Search for the cell housing the specified text and yield its [X, Y] center coordinate. 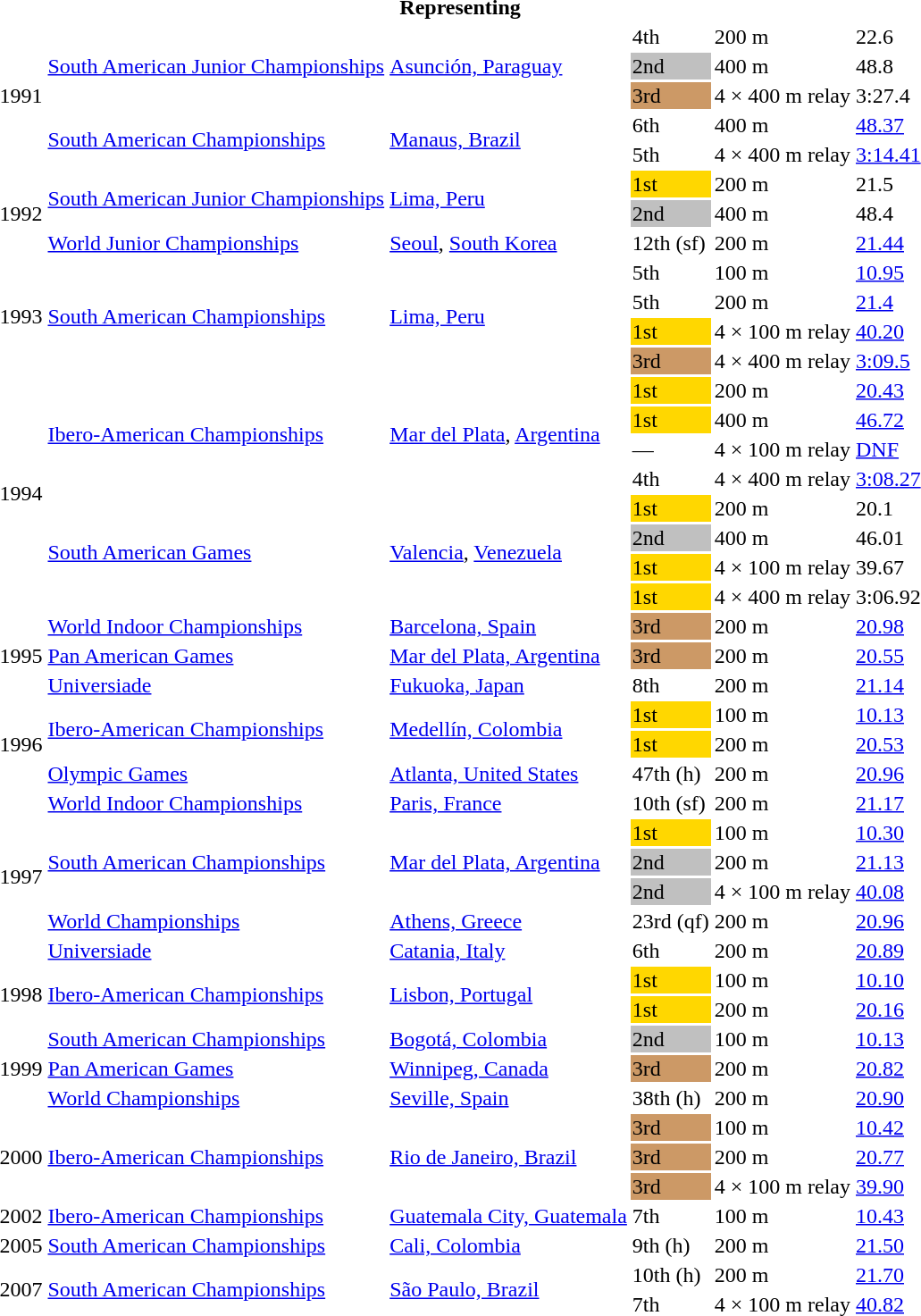
Seoul, South Korea [509, 243]
Medellín, Colombia [509, 729]
8th [670, 685]
23rd (qf) [670, 921]
12th (sf) [670, 243]
38th (h) [670, 1098]
Winnipeg, Canada [509, 1069]
Lisbon, Portugal [509, 995]
Fukuoka, Japan [509, 685]
Manaus, Brazil [509, 139]
Valencia, Venezuela [509, 552]
Bogotá, Colombia [509, 1039]
Asunción, Paraguay [509, 66]
Olympic Games [216, 774]
Rio de Janeiro, Brazil [509, 1157]
Paris, France [509, 803]
Cali, Colombia [509, 1245]
Barcelona, Spain [509, 626]
World Junior Championships [216, 243]
Seville, Spain [509, 1098]
7th [670, 1216]
10th (sf) [670, 803]
9th (h) [670, 1245]
South American Games [216, 552]
10th (h) [670, 1275]
Guatemala City, Guatemala [509, 1216]
— [670, 449]
Atlanta, United States [509, 774]
Catania, Italy [509, 951]
Athens, Greece [509, 921]
47th (h) [670, 774]
